Identify which cell holds the provided text, then report its [x, y] central coordinate. 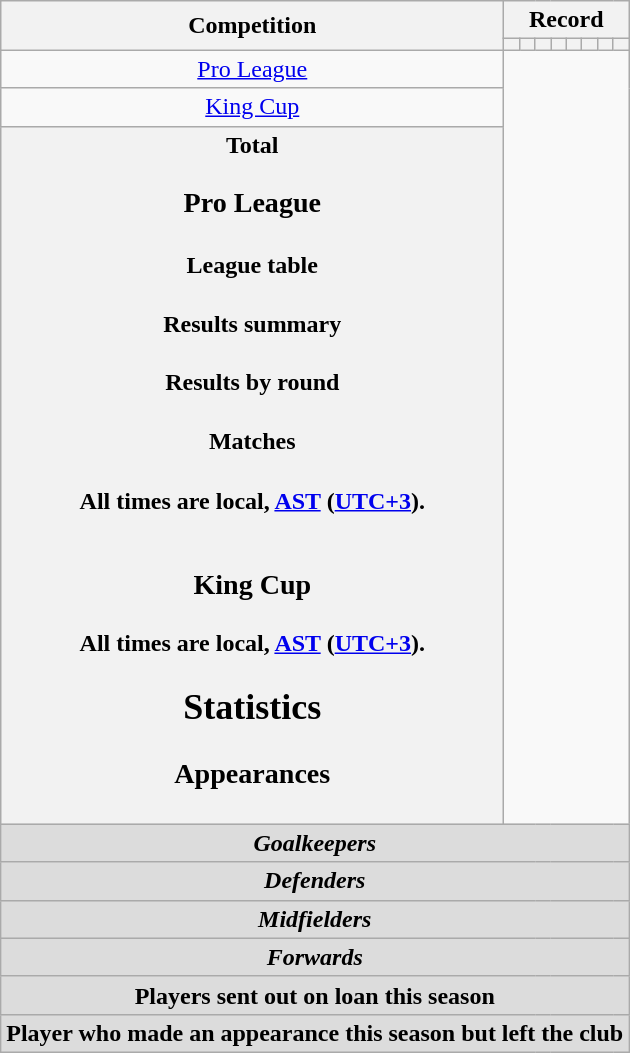
Players sent out on loan this season [315, 995]
King Cup [252, 107]
Defenders [315, 881]
Forwards [315, 957]
Goalkeepers [315, 843]
Competition [252, 26]
Midfielders [315, 919]
Player who made an appearance this season but left the club [315, 1033]
Record [566, 20]
Pro League [252, 69]
